Identify which cell holds the provided text, then report its [x, y] central coordinate. 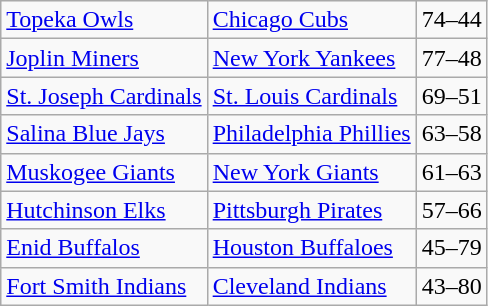
Fort Smith Indians [104, 286]
74–44 [452, 20]
Pittsburgh Pirates [312, 210]
Chicago Cubs [312, 20]
63–58 [452, 134]
Philadelphia Phillies [312, 134]
Joplin Miners [104, 58]
New York Giants [312, 172]
Salina Blue Jays [104, 134]
Muskogee Giants [104, 172]
45–79 [452, 248]
Hutchinson Elks [104, 210]
43–80 [452, 286]
Cleveland Indians [312, 286]
St. Joseph Cardinals [104, 96]
Topeka Owls [104, 20]
57–66 [452, 210]
61–63 [452, 172]
69–51 [452, 96]
Enid Buffalos [104, 248]
St. Louis Cardinals [312, 96]
New York Yankees [312, 58]
77–48 [452, 58]
Houston Buffaloes [312, 248]
